Find where the given text appears and provide that cell's center as (x, y) coordinate. 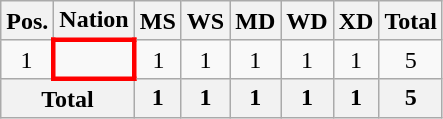
MD (256, 21)
MS (158, 21)
XD (356, 21)
Nation (94, 21)
WD (307, 21)
WS (205, 21)
Pos. (28, 21)
